Determine the (X, Y) coordinate at the center of the cell enclosing the given text.  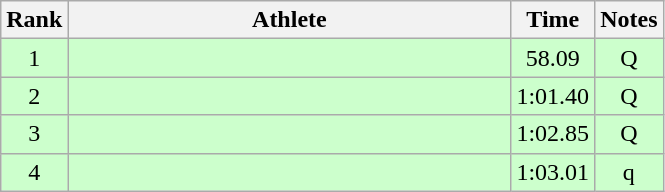
Time (553, 20)
58.09 (553, 58)
Athlete (290, 20)
3 (34, 134)
1 (34, 58)
1:01.40 (553, 96)
q (629, 172)
1:02.85 (553, 134)
Notes (629, 20)
1:03.01 (553, 172)
2 (34, 96)
Rank (34, 20)
4 (34, 172)
